Capture the cell that displays the provided text and extract its (x, y) central coordinate. 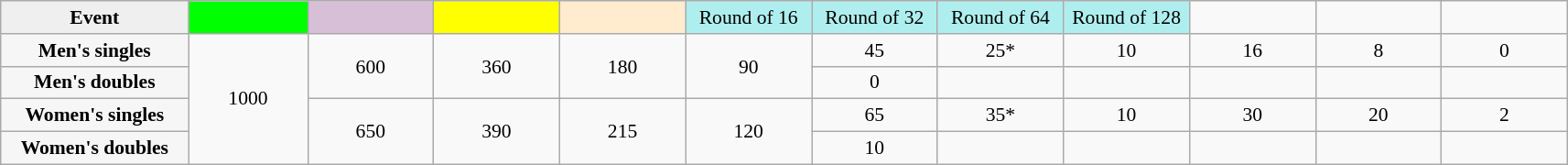
215 (622, 132)
Round of 16 (749, 17)
120 (749, 132)
Men's singles (95, 50)
Round of 32 (874, 17)
45 (874, 50)
2 (1505, 115)
20 (1379, 115)
16 (1252, 50)
Round of 64 (1000, 17)
Women's doubles (95, 148)
35* (1000, 115)
Women's singles (95, 115)
Men's doubles (95, 82)
Event (95, 17)
25* (1000, 50)
90 (749, 66)
8 (1379, 50)
360 (497, 66)
1000 (248, 99)
600 (371, 66)
65 (874, 115)
650 (371, 132)
Round of 128 (1127, 17)
390 (497, 132)
180 (622, 66)
30 (1252, 115)
